Output the [x, y] coordinate of the center of the cell containing the given text.  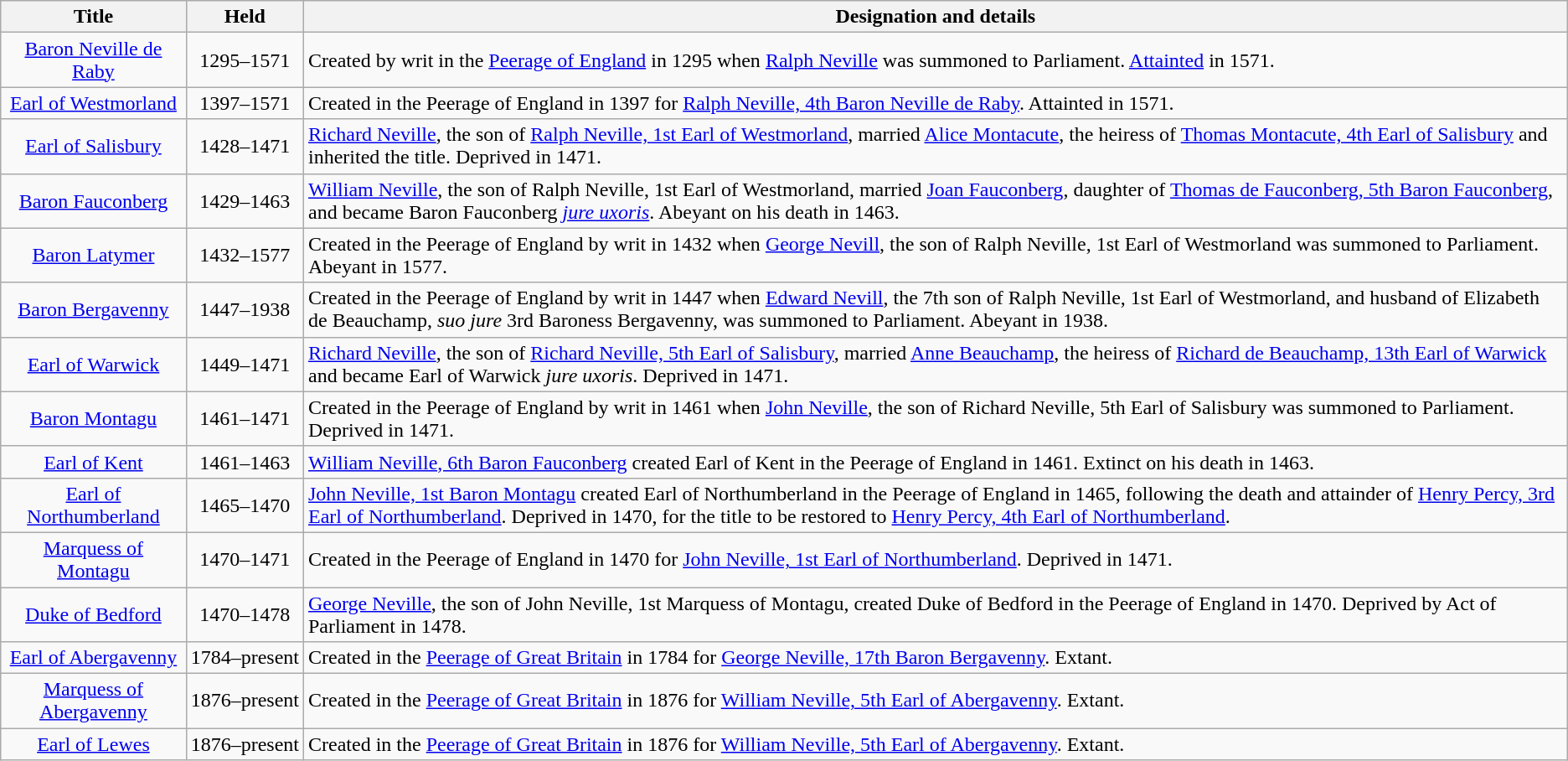
William Neville, 6th Baron Fauconberg created Earl of Kent in the Peerage of England in 1461. Extinct on his death in 1463. [935, 462]
1428–1471 [245, 146]
Baron Latymer [94, 255]
1429–1463 [245, 201]
1447–1938 [245, 310]
Earl of Northumberland [94, 505]
1449–1471 [245, 364]
1470–1471 [245, 560]
Baron Fauconberg [94, 201]
Baron Bergavenny [94, 310]
1470–1478 [245, 613]
1461–1463 [245, 462]
Duke of Bedford [94, 613]
Designation and details [935, 17]
Earl of Lewes [94, 744]
1465–1470 [245, 505]
1432–1577 [245, 255]
Earl of Westmorland [94, 103]
Marquess of Montagu [94, 560]
Created in the Peerage of Great Britain in 1784 for George Neville, 17th Baron Bergavenny. Extant. [935, 658]
Title [94, 17]
Baron Neville de Raby [94, 60]
Earl of Warwick [94, 364]
Earl of Salisbury [94, 146]
Baron Montagu [94, 419]
Created in the Peerage of England in 1397 for Ralph Neville, 4th Baron Neville de Raby. Attainted in 1571. [935, 103]
Created in the Peerage of England in 1470 for John Neville, 1st Earl of Northumberland. Deprived in 1471. [935, 560]
1295–1571 [245, 60]
1784–present [245, 658]
Created by writ in the Peerage of England in 1295 when Ralph Neville was summoned to Parliament. Attainted in 1571. [935, 60]
1397–1571 [245, 103]
1461–1471 [245, 419]
Held [245, 17]
Earl of Kent [94, 462]
Marquess of Abergavenny [94, 701]
Earl of Abergavenny [94, 658]
